Scan for the cell matching the given text and deliver its [X, Y] coordinate at center. 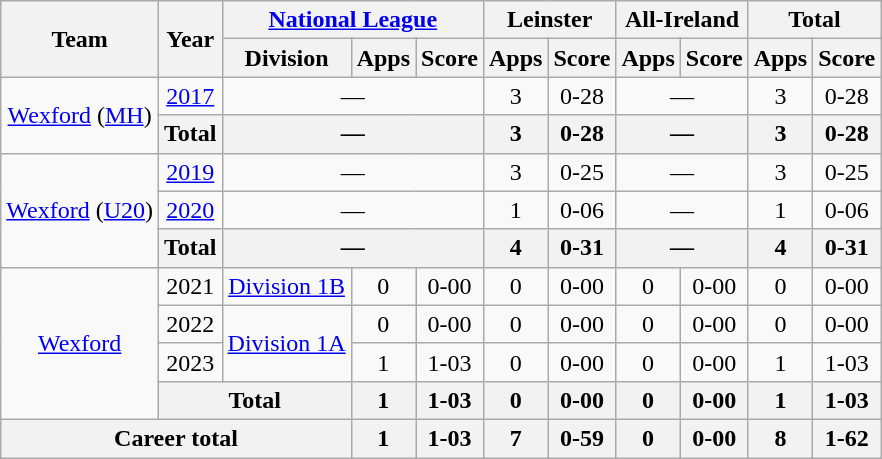
Career total [176, 438]
Division 1A [286, 343]
Year [191, 39]
2021 [191, 286]
7 [515, 438]
Wexford (MH) [80, 115]
Wexford (U20) [80, 210]
2020 [191, 210]
Division [286, 58]
2023 [191, 362]
Team [80, 39]
National League [352, 20]
Leinster [549, 20]
Division 1B [286, 286]
0-59 [582, 438]
2019 [191, 172]
All-Ireland [682, 20]
8 [780, 438]
1-62 [847, 438]
Wexford [80, 343]
2017 [191, 96]
2022 [191, 324]
